Capture the cell that displays the provided text and extract its (x, y) central coordinate. 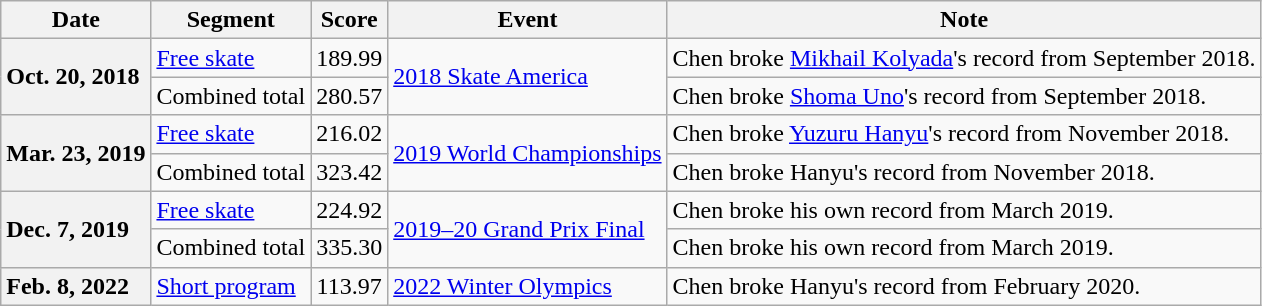
Chen broke Shoma Uno's record from September 2018. (964, 96)
Dec. 7, 2019 (76, 229)
2019 World Championships (528, 153)
Feb. 8, 2022 (76, 286)
Note (964, 20)
189.99 (350, 58)
Chen broke Hanyu's record from November 2018. (964, 172)
Chen broke Mikhail Kolyada's record from September 2018. (964, 58)
2022 Winter Olympics (528, 286)
Chen broke Hanyu's record from February 2020. (964, 286)
Oct. 20, 2018 (76, 77)
216.02 (350, 134)
Mar. 23, 2019 (76, 153)
2019–20 Grand Prix Final (528, 229)
Chen broke Yuzuru Hanyu's record from November 2018. (964, 134)
323.42 (350, 172)
280.57 (350, 96)
Score (350, 20)
224.92 (350, 210)
335.30 (350, 248)
113.97 (350, 286)
Date (76, 20)
Event (528, 20)
Segment (231, 20)
Short program (231, 286)
2018 Skate America (528, 77)
